Return the (x, y) coordinate for the center point of the cell that contains the specified text.  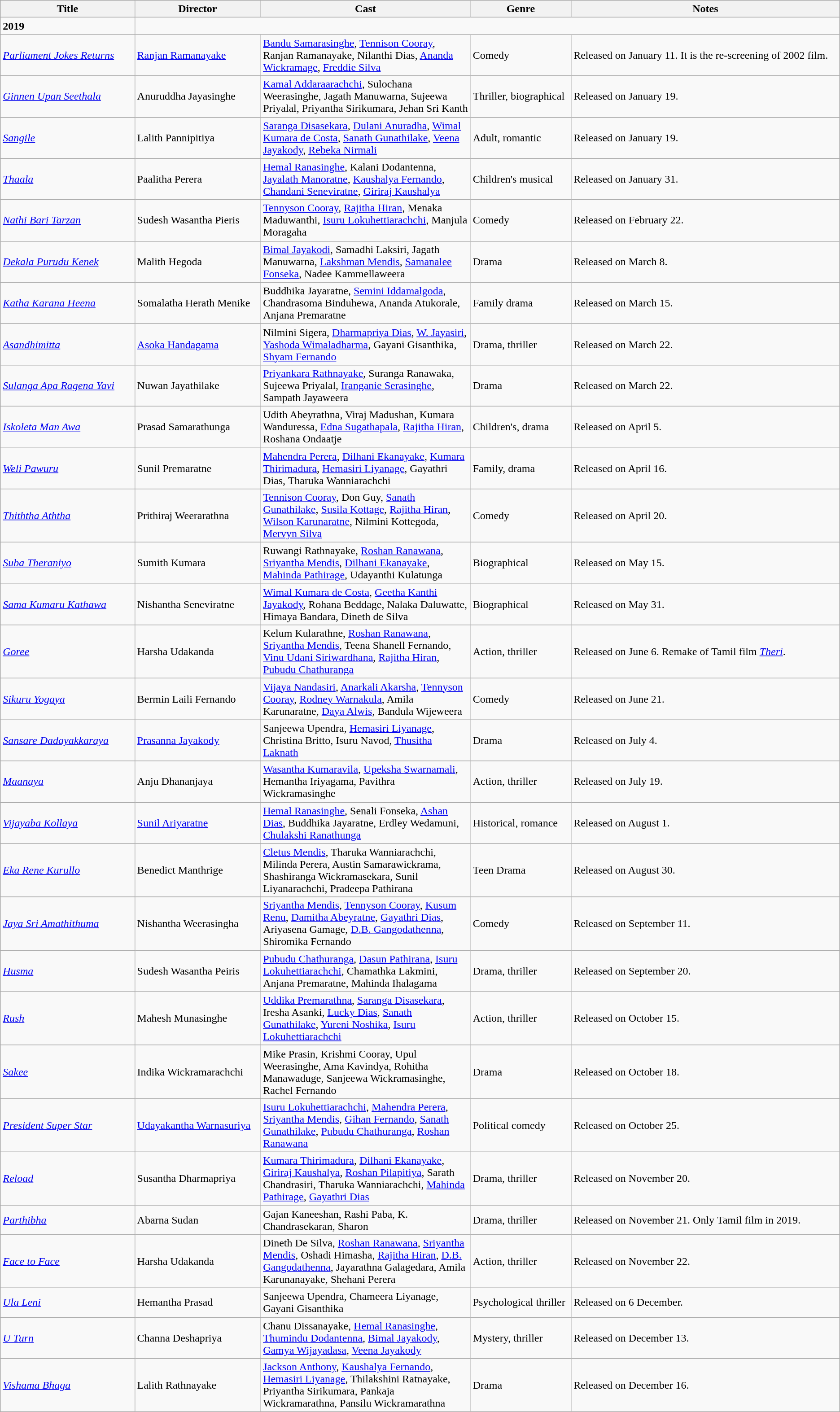
Asoka Handagama (197, 344)
Ranjan Ramanayake (197, 55)
Face to Face (67, 1262)
Ginnen Upan Seethala (67, 96)
Mike Prasin, Krishmi Cooray, Upul Weerasinghe, Ama Kavindya, Rohitha Manawaduge, Sanjeewa Wickramasinghe, Rachel Fernando (366, 1071)
Bimal Jayakodi, Samadhi Laksiri, Jagath Manuwarna, Lakshman Mendis, Samanalee Fonseka, Nadee Kammellaweera (366, 262)
Jaya Sri Amathithuma (67, 923)
Uddika Premarathna, Saranga Disasekara, Iresha Asanki, Lucky Dias, Sanath Gunathilake, Yureni Noshika, Isuru Lokuhettiarachchi (366, 1019)
Sulanga Apa Ragena Yavi (67, 385)
Rush (67, 1019)
Priyankara Rathnayake, Suranga Ranawaka, Sujeewa Priyalal, Iranganie Serasinghe, Sampath Jayaweera (366, 385)
Mystery, thriller (521, 1338)
Released on December 16. (705, 1386)
Wasantha Kumaravila, Upeksha Swarnamali, Hemantha Iriyagama, Pavithra Wickramasinghe (366, 782)
Reload (67, 1178)
2019 (67, 26)
Parliament Jokes Returns (67, 55)
Political comedy (521, 1125)
Channa Deshapriya (197, 1338)
Bandu Samarasinghe, Tennison Cooray, Ranjan Ramanayake, Nilanthi Dias, Ananda Wickramage, Freddie Silva (366, 55)
Released on June 21. (705, 699)
Anju Dhananjaya (197, 782)
Title (67, 9)
Released on March 15. (705, 303)
Released on January 31. (705, 179)
Sriyantha Mendis, Tennyson Cooray, Kusum Renu, Damitha Abeyratne, Gayathri Dias, Ariyasena Gamage, D.B. Gangodathenna, Shiromika Fernando (366, 923)
Nilmini Sigera, Dharmapriya Dias, W. Jayasiri, Yashoda Wimaladharma, Gayani Gisanthika, Shyam Fernando (366, 344)
Vijayaba Kollaya (67, 823)
Genre (521, 9)
Dekala Purudu Kenek (67, 262)
Eka Rene Kurullo (67, 870)
Kelum Kularathne, Roshan Ranawana, Sriyantha Mendis, Teena Shanell Fernando, Vinu Udani Siriwardhana, Rajitha Hiran, Pubudu Chathuranga (366, 651)
Iskoleta Man Awa (67, 427)
Mahesh Munasinghe (197, 1019)
Children's, drama (521, 427)
Children's musical (521, 179)
Released on January 11. It is the re-screening of 2002 film. (705, 55)
Cletus Mendis, Tharuka Wanniarachchi, Milinda Perera, Austin Samarawickrama, Shashiranga Wickramasekara, Sunil Liyanarachchi, Pradeepa Pathirana (366, 870)
Cast (366, 9)
Sudesh Wasantha Pieris (197, 220)
Released on September 11. (705, 923)
Katha Karana Heena (67, 303)
Udith Abeyrathna, Viraj Madushan, Kumara Wanduressa, Edna Sugathapala, Rajitha Hiran, Roshana Ondaatje (366, 427)
Paalitha Perera (197, 179)
Released on April 16. (705, 468)
Released on October 15. (705, 1019)
Kamal Addaraarachchi, Sulochana Weerasinghe, Jagath Manuwarna, Sujeewa Priyalal, Priyantha Sirikumara, Jehan Sri Kanth (366, 96)
Chanu Dissanayake, Hemal Ranasinghe, Thumindu Dodantenna, Bimal Jayakody, Gamya Wijayadasa, Veena Jayakody (366, 1338)
Director (197, 9)
Nathi Bari Tarzan (67, 220)
Thiththa Aththa (67, 516)
Released on November 22. (705, 1262)
Sanjeewa Upendra, Hemasiri Liyanage, Christina Britto, Isuru Navod, Thusitha Laknath (366, 740)
Hemal Ranasinghe, Kalani Dodantenna, Jayalath Manoratne, Kaushalya Fernando, Chandani Seneviratne, Giriraj Kaushalya (366, 179)
Sikuru Yogaya (67, 699)
Family, drama (521, 468)
Sunil Ariyaratne (197, 823)
Sanjeewa Upendra, Chameera Liyanage, Gayani Gisanthika (366, 1303)
Udayakantha Warnasuriya (197, 1125)
Released on May 15. (705, 563)
Nishantha Seneviratne (197, 604)
Ula Leni (67, 1303)
Abarna Sudan (197, 1220)
Thriller, biographical (521, 96)
Indika Wickramarachchi (197, 1071)
Released on February 22. (705, 220)
Maanaya (67, 782)
Released on September 20. (705, 971)
Saranga Disasekara, Dulani Anuradha, Wimal Kumara de Costa, Sanath Gunathilake, Veena Jayakody, Rebeka Nirmali (366, 138)
Susantha Dharmapriya (197, 1178)
Thaala (67, 179)
Tennison Cooray, Don Guy, Sanath Gunathilake, Susila Kottage, Rajitha Hiran, Wilson Karunaratne, Nilmini Kottegoda, Mervyn Silva (366, 516)
Teen Drama (521, 870)
Wimal Kumara de Costa, Geetha Kanthi Jayakody, Rohana Beddage, Nalaka Daluwatte, Himaya Bandara, Dineth de Silva (366, 604)
Sakee (67, 1071)
Pubudu Chathuranga, Dasun Pathirana, Isuru Lokuhettiarachchi, Chamathka Lakmini, Anjana Premaratne, Mahinda Ihalagama (366, 971)
Weli Pawuru (67, 468)
Malith Hegoda (197, 262)
Released on 6 December. (705, 1303)
Released on April 5. (705, 427)
Historical, romance (521, 823)
Prasad Samarathunga (197, 427)
Ruwangi Rathnayake, Roshan Ranawana, Sriyantha Mendis, Dilhani Ekanayake, Mahinda Pathirage, Udayanthi Kulatunga (366, 563)
Psychological thriller (521, 1303)
Released on July 4. (705, 740)
Asandhimitta (67, 344)
Vishama Bhaga (67, 1386)
Released on August 30. (705, 870)
Tennyson Cooray, Rajitha Hiran, Menaka Maduwanthi, Isuru Lokuhettiarachchi, Manjula Moragaha (366, 220)
Notes (705, 9)
Lalith Rathnayake (197, 1386)
Adult, romantic (521, 138)
Sudesh Wasantha Peiris (197, 971)
Hemantha Prasad (197, 1303)
Sunil Premaratne (197, 468)
Released on December 13. (705, 1338)
Vijaya Nandasiri, Anarkali Akarsha, Tennyson Cooray, Rodney Warnakula, Amila Karunaratne, Daya Alwis, Bandula Wijeweera (366, 699)
Sangile (67, 138)
Lalith Pannipitiya (197, 138)
Released on October 25. (705, 1125)
Released on October 18. (705, 1071)
Released on June 6. Remake of Tamil film Theri. (705, 651)
Nishantha Weerasingha (197, 923)
Goree (67, 651)
U Turn (67, 1338)
Sama Kumaru Kathawa (67, 604)
Parthibha (67, 1220)
Released on July 19. (705, 782)
Suba Theraniyo (67, 563)
Sumith Kumara (197, 563)
Released on May 31. (705, 604)
Released on November 21. Only Tamil film in 2019. (705, 1220)
Bermin Laili Fernando (197, 699)
Prithiraj Weerarathna (197, 516)
Gajan Kaneeshan, Rashi Paba, K. Chandrasekaran, Sharon (366, 1220)
Anuruddha Jayasinghe (197, 96)
Released on November 20. (705, 1178)
Husma (67, 971)
Prasanna Jayakody (197, 740)
Isuru Lokuhettiarachchi, Mahendra Perera, Sriyantha Mendis, Gihan Fernando, Sanath Gunathilake, Pubudu Chathuranga, Roshan Ranawana (366, 1125)
Released on March 8. (705, 262)
Somalatha Herath Menike (197, 303)
Buddhika Jayaratne, Semini Iddamalgoda, Chandrasoma Binduhewa, Ananda Atukorale, Anjana Premaratne (366, 303)
Family drama (521, 303)
Mahendra Perera, Dilhani Ekanayake, Kumara Thirimadura, Hemasiri Liyanage, Gayathri Dias, Tharuka Wanniarachchi (366, 468)
Hemal Ranasinghe, Senali Fonseka, Ashan Dias, Buddhika Jayaratne, Erdley Wedamuni, Chulakshi Ranathunga (366, 823)
Released on August 1. (705, 823)
Sansare Dadayakkaraya (67, 740)
Nuwan Jayathilake (197, 385)
President Super Star (67, 1125)
Released on April 20. (705, 516)
Benedict Manthrige (197, 870)
Jackson Anthony, Kaushalya Fernando, Hemasiri Liyanage, Thilakshini Ratnayake, Priyantha Sirikumara, Pankaja Wickramarathna, Pansilu Wickramarathna (366, 1386)
